Extract the (X, Y) coordinate from the center of the cell holding the provided text.  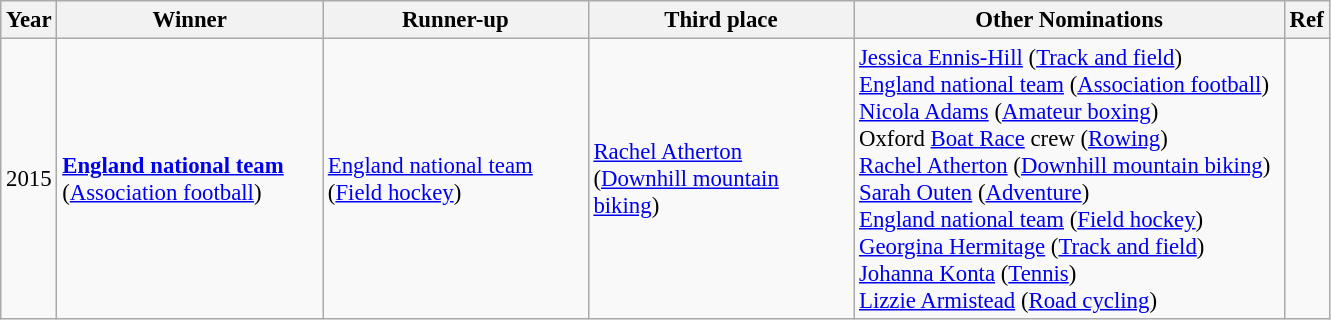
Other Nominations (1070, 20)
Ref (1306, 20)
Rachel Atherton(Downhill mountain biking) (721, 180)
Winner (190, 20)
England national team(Association football) (190, 180)
Runner-up (455, 20)
2015 (29, 180)
Year (29, 20)
Third place (721, 20)
England national team(Field hockey) (455, 180)
